Return the (X, Y) coordinate for the center point of the cell that contains the specified text.  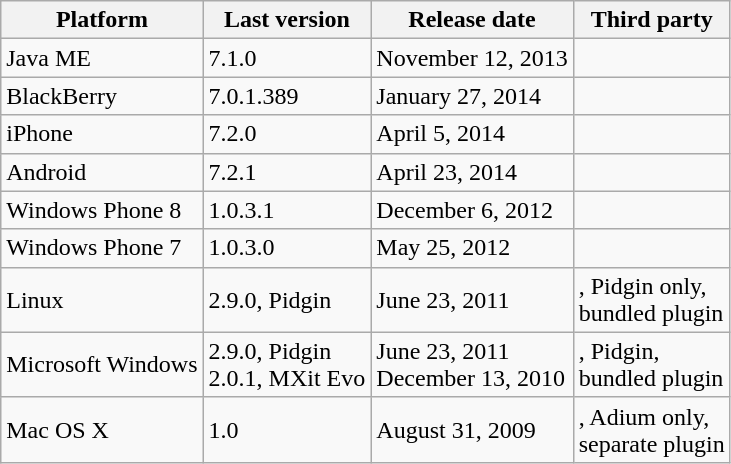
Android (102, 172)
December 6, 2012 (472, 210)
May 25, 2012 (472, 248)
7.1.0 (287, 58)
2.9.0, Pidgin 2.0.1, MXit Evo (287, 364)
7.2.1 (287, 172)
Java ME (102, 58)
iPhone (102, 134)
, Pidgin only,bundled plugin (652, 300)
2.9.0, Pidgin (287, 300)
Last version (287, 20)
7.0.1.389 (287, 96)
June 23, 2011 December 13, 2010 (472, 364)
Windows Phone 7 (102, 248)
1.0.3.0 (287, 248)
Windows Phone 8 (102, 210)
, Adium only,separate plugin (652, 430)
Release date (472, 20)
Linux (102, 300)
7.2.0 (287, 134)
April 5, 2014 (472, 134)
Microsoft Windows (102, 364)
, Pidgin,bundled plugin (652, 364)
January 27, 2014 (472, 96)
1.0.3.1 (287, 210)
Platform (102, 20)
1.0 (287, 430)
BlackBerry (102, 96)
June 23, 2011 (472, 300)
Mac OS X (102, 430)
Third party (652, 20)
August 31, 2009 (472, 430)
November 12, 2013 (472, 58)
April 23, 2014 (472, 172)
